Return [X, Y] of the center of cell containing provided text 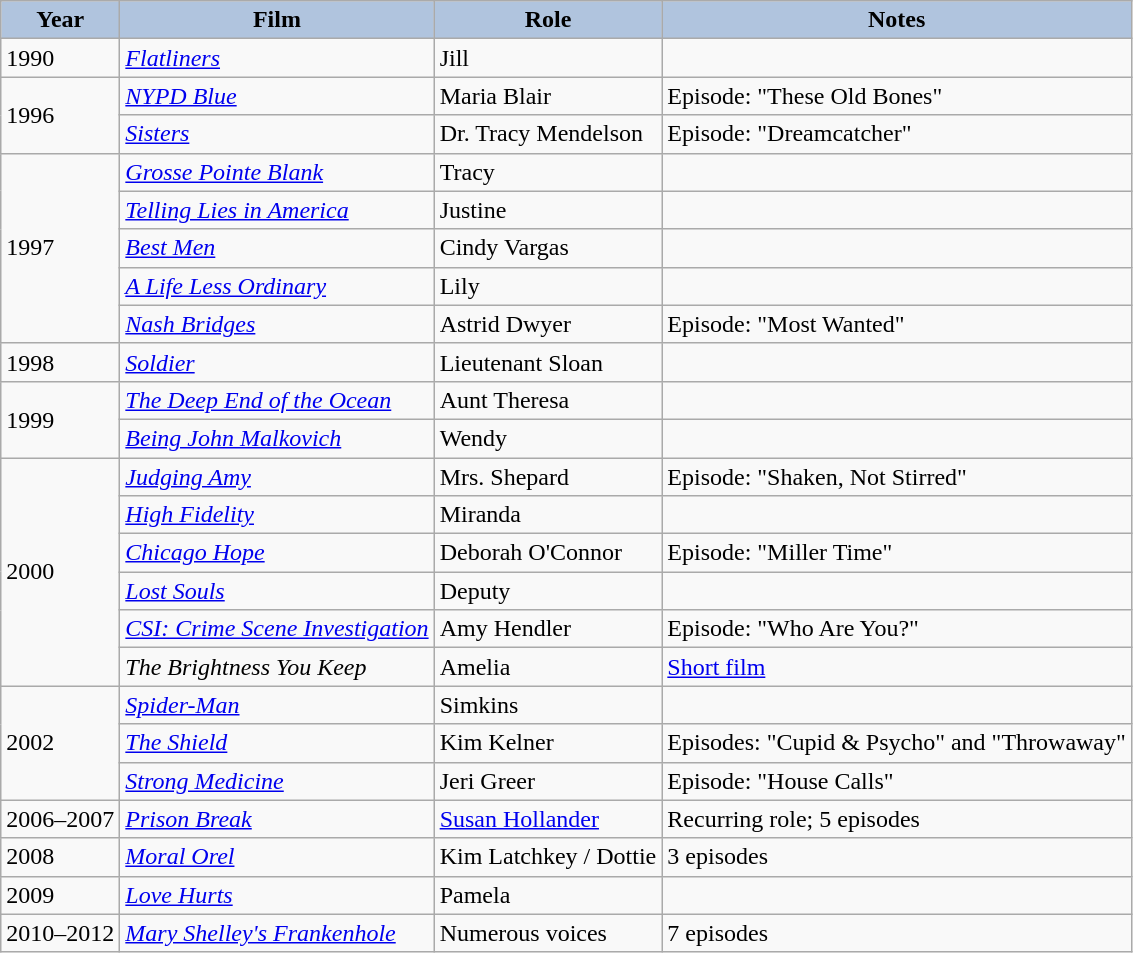
Jeri Greer [548, 781]
The Deep End of the Ocean [277, 400]
Lieutenant Sloan [548, 362]
Lily [548, 286]
Episode: "House Calls" [897, 781]
The Shield [277, 743]
Wendy [548, 438]
Maria Blair [548, 96]
Flatliners [277, 58]
Sisters [277, 134]
Nash Bridges [277, 324]
Episode: "These Old Bones" [897, 96]
Soldier [277, 362]
Episodes: "Cupid & Psycho" and "Throwaway" [897, 743]
Episode: "Most Wanted" [897, 324]
2008 [60, 857]
Mrs. Shepard [548, 477]
CSI: Crime Scene Investigation [277, 629]
Aunt Theresa [548, 400]
Strong Medicine [277, 781]
Deputy [548, 591]
Simkins [548, 705]
1997 [60, 248]
Notes [897, 20]
High Fidelity [277, 515]
7 episodes [897, 933]
3 episodes [897, 857]
Year [60, 20]
1998 [60, 362]
1996 [60, 115]
Astrid Dwyer [548, 324]
Moral Orel [277, 857]
Best Men [277, 248]
2006–2007 [60, 819]
1999 [60, 419]
Short film [897, 667]
Spider-Man [277, 705]
Episode: "Miller Time" [897, 553]
2002 [60, 743]
Episode: "Who Are You?" [897, 629]
Numerous voices [548, 933]
Justine [548, 210]
Telling Lies in America [277, 210]
The Brightness You Keep [277, 667]
Grosse Pointe Blank [277, 172]
2010–2012 [60, 933]
2000 [60, 572]
Episode: "Shaken, Not Stirred" [897, 477]
Deborah O'Connor [548, 553]
Tracy [548, 172]
Mary Shelley's Frankenhole [277, 933]
Kim Kelner [548, 743]
Episode: "Dreamcatcher" [897, 134]
Being John Malkovich [277, 438]
Jill [548, 58]
Kim Latchkey / Dottie [548, 857]
Amelia [548, 667]
Amy Hendler [548, 629]
Recurring role; 5 episodes [897, 819]
NYPD Blue [277, 96]
2009 [60, 895]
Dr. Tracy Mendelson [548, 134]
Pamela [548, 895]
Susan Hollander [548, 819]
Role [548, 20]
Chicago Hope [277, 553]
A Life Less Ordinary [277, 286]
Miranda [548, 515]
1990 [60, 58]
Cindy Vargas [548, 248]
Judging Amy [277, 477]
Love Hurts [277, 895]
Lost Souls [277, 591]
Prison Break [277, 819]
Film [277, 20]
